Provide the [x, y] coordinate of the cell's center where the given text is located.  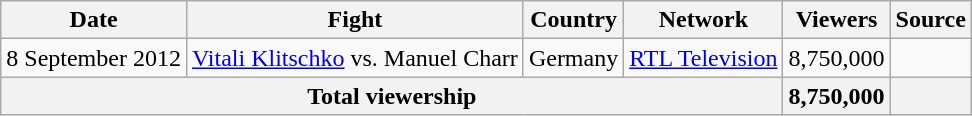
Fight [354, 20]
Viewers [836, 20]
Vitali Klitschko vs. Manuel Charr [354, 58]
Network [704, 20]
8 September 2012 [94, 58]
Country [573, 20]
Source [930, 20]
RTL Television [704, 58]
Total viewership [392, 96]
Germany [573, 58]
Date [94, 20]
